Provide the [x, y] coordinate of the cell's center where the given text is located.  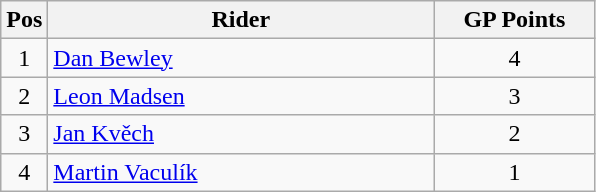
Jan Kvěch [241, 134]
Dan Bewley [241, 58]
GP Points [514, 20]
Martin Vaculík [241, 172]
Pos [24, 20]
Leon Madsen [241, 96]
Rider [241, 20]
